Scan for the cell matching the given text and deliver its (x, y) coordinate at center. 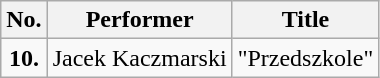
"Przedszkole" (306, 58)
Performer (140, 20)
Jacek Kaczmarski (140, 58)
Title (306, 20)
No. (24, 20)
10. (24, 58)
